Locate the cell with the specified text and output its [X, Y] center coordinate. 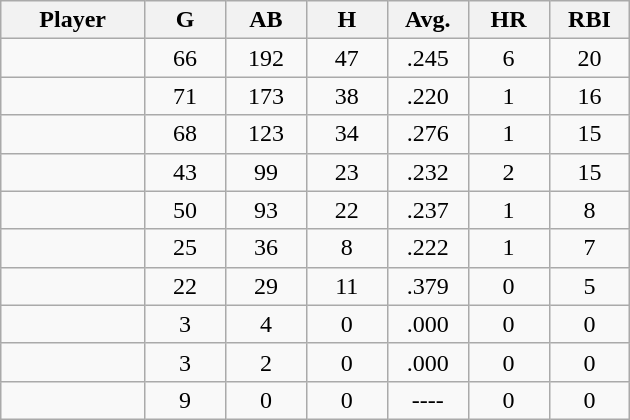
Player [73, 20]
29 [266, 286]
.232 [428, 172]
68 [186, 134]
.379 [428, 286]
99 [266, 172]
.222 [428, 248]
HR [508, 20]
123 [266, 134]
11 [346, 286]
AB [266, 20]
23 [346, 172]
50 [186, 210]
66 [186, 58]
173 [266, 96]
.276 [428, 134]
20 [590, 58]
71 [186, 96]
.220 [428, 96]
Avg. [428, 20]
36 [266, 248]
5 [590, 286]
---- [428, 400]
47 [346, 58]
G [186, 20]
7 [590, 248]
6 [508, 58]
43 [186, 172]
.237 [428, 210]
4 [266, 324]
.245 [428, 58]
9 [186, 400]
93 [266, 210]
192 [266, 58]
25 [186, 248]
38 [346, 96]
16 [590, 96]
RBI [590, 20]
H [346, 20]
34 [346, 134]
